Locate the cell with the specified text and output its [X, Y] center coordinate. 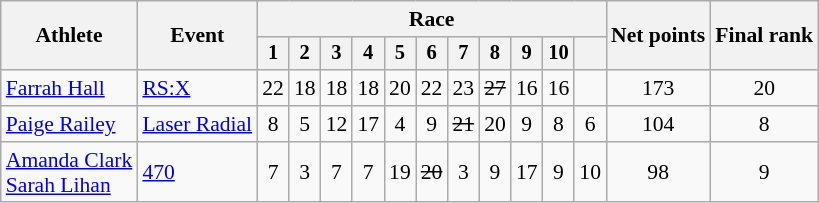
Event [197, 36]
23 [463, 88]
173 [658, 88]
2 [305, 54]
Final rank [764, 36]
21 [463, 124]
27 [495, 88]
1 [273, 54]
RS:X [197, 88]
Net points [658, 36]
Paige Railey [70, 124]
Amanda ClarkSarah Lihan [70, 172]
19 [400, 172]
Farrah Hall [70, 88]
Athlete [70, 36]
104 [658, 124]
470 [197, 172]
Race [432, 19]
12 [337, 124]
98 [658, 172]
Laser Radial [197, 124]
